Capture the cell that displays the provided text and extract its (X, Y) central coordinate. 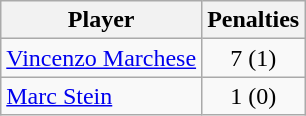
Marc Stein (102, 96)
1 (0) (254, 96)
Player (102, 20)
7 (1) (254, 58)
Penalties (254, 20)
Vincenzo Marchese (102, 58)
